Return the [X, Y] coordinate for the center point of the cell that contains the specified text.  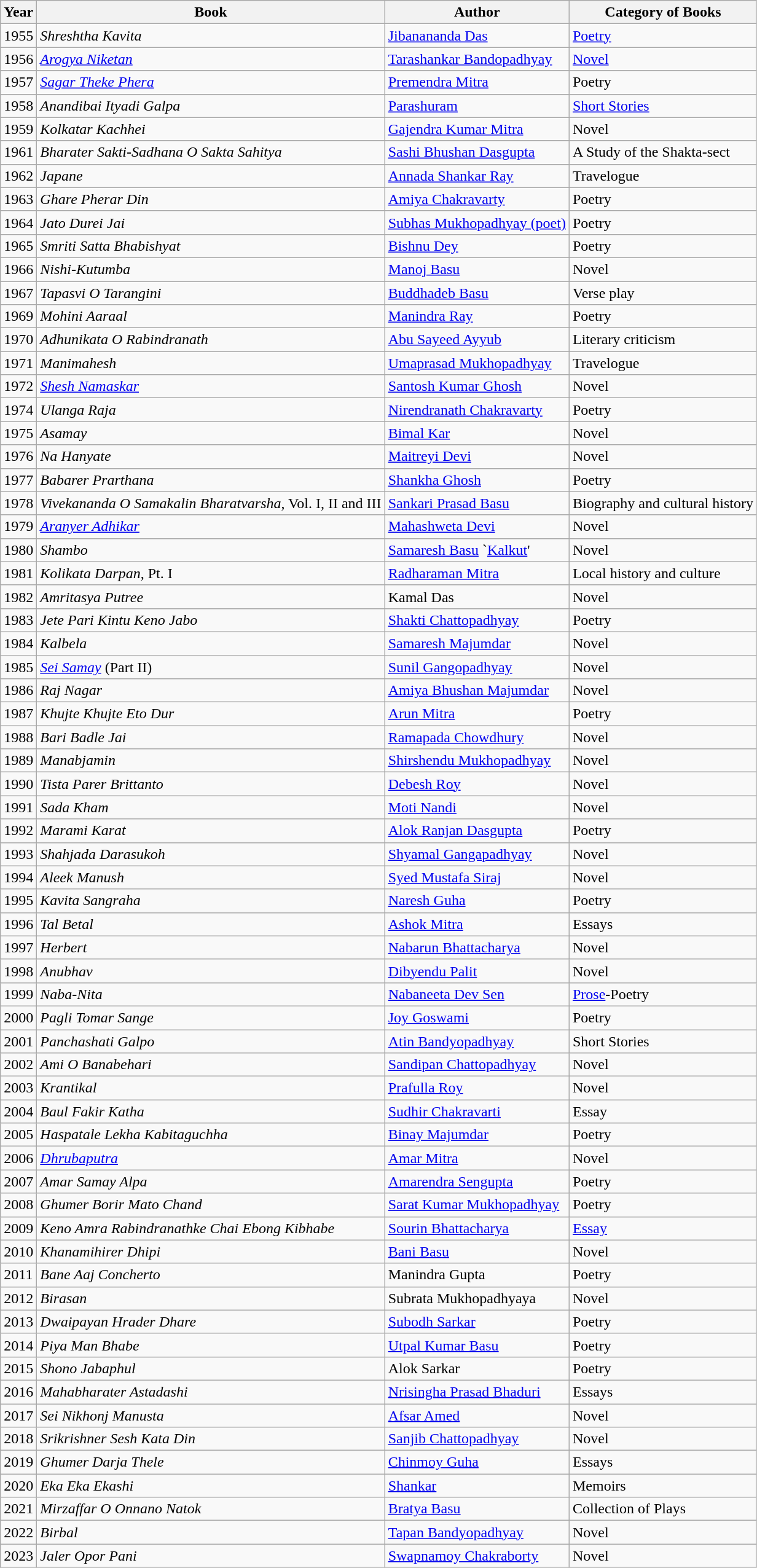
Sada Kham [211, 807]
Bane Aaj Concherto [211, 1275]
1964 [18, 222]
Sandipan Chattopadhyay [477, 1065]
1991 [18, 807]
Tapasvi O Tarangini [211, 293]
Biography and cultural history [662, 503]
1970 [18, 340]
Dibyendu Palit [477, 971]
Manindra Gupta [477, 1275]
2002 [18, 1065]
Mahabharater Astadashi [211, 1392]
2016 [18, 1392]
1976 [18, 457]
1955 [18, 36]
Ami O Banabehari [211, 1065]
Abu Sayeed Ayyub [477, 340]
Shesh Namaskar [211, 386]
Anubhav [211, 971]
Nirendranath Chakravarty [477, 410]
Premendra Mitra [477, 82]
Aranyer Adhikar [211, 527]
Prafulla Roy [477, 1088]
2017 [18, 1415]
1998 [18, 971]
2006 [18, 1158]
Nrisingha Prasad Bhaduri [477, 1392]
1957 [18, 82]
Jete Pari Kintu Keno Jabo [211, 620]
Jibanananda Das [477, 36]
1969 [18, 316]
Bimal Kar [477, 433]
Sei Nikhonj Manusta [211, 1415]
Ashok Mitra [477, 924]
2000 [18, 1017]
Naresh Guha [477, 901]
1967 [18, 293]
Bharater Sakti-Sadhana O Sakta Sahitya [211, 152]
Tapan Bandyopadhyay [477, 1532]
Local history and culture [662, 573]
Atin Bandyopadhyay [477, 1041]
Anandibai Ityadi Galpa [211, 106]
2014 [18, 1345]
Birbal [211, 1532]
1975 [18, 433]
Year [18, 12]
Khanamihirer Dhipi [211, 1252]
Vivekananda O Samakalin Bharatvarsha, Vol. I, II and III [211, 503]
Kavita Sangraha [211, 901]
1986 [18, 691]
Kolkatar Kachhei [211, 129]
Amar Mitra [477, 1158]
Samaresh Basu `Kalkut' [477, 550]
1962 [18, 176]
2007 [18, 1182]
Shankar [477, 1486]
Nishi-Kutumba [211, 269]
Kamal Das [477, 597]
Naba-Nita [211, 994]
Nabarun Bhattacharya [477, 947]
Ulanga Raja [211, 410]
Sagar Theke Phera [211, 82]
1971 [18, 363]
1965 [18, 246]
1993 [18, 854]
Bishnu Dey [477, 246]
Manoj Basu [477, 269]
2001 [18, 1041]
Bani Basu [477, 1252]
Marami Karat [211, 831]
Bratya Basu [477, 1509]
Raj Nagar [211, 691]
2011 [18, 1275]
1978 [18, 503]
Srikrishner Sesh Kata Din [211, 1439]
Shreshtha Kavita [211, 36]
Nabaneeta Dev Sen [477, 994]
Book [211, 12]
1990 [18, 784]
Amritasya Putree [211, 597]
Keno Amra Rabindranathke Chai Ebong Kibhabe [211, 1228]
1961 [18, 152]
Tal Betal [211, 924]
Amar Samay Alpa [211, 1182]
Mahashweta Devi [477, 527]
Collection of Plays [662, 1509]
Manimahesh [211, 363]
Author [477, 12]
Binay Majumdar [477, 1135]
Jaler Opor Pani [211, 1556]
Na Hanyate [211, 457]
Ghare Pherar Din [211, 199]
1982 [18, 597]
Moti Nandi [477, 807]
1985 [18, 667]
Dwaipayan Hrader Dhare [211, 1322]
Baul Fakir Katha [211, 1111]
1959 [18, 129]
Tista Parer Brittanto [211, 784]
1958 [18, 106]
Shahjada Darasukoh [211, 854]
Debesh Roy [477, 784]
1984 [18, 643]
Gajendra Kumar Mitra [477, 129]
Buddhadeb Basu [477, 293]
Panchashati Galpo [211, 1041]
Mirzaffar O Onnano Natok [211, 1509]
2004 [18, 1111]
1994 [18, 877]
Manindra Ray [477, 316]
2022 [18, 1532]
Birasan [211, 1298]
Shakti Chattopadhyay [477, 620]
2018 [18, 1439]
Chinmoy Guha [477, 1462]
2013 [18, 1322]
Asamay [211, 433]
1974 [18, 410]
Khujte Khujte Eto Dur [211, 714]
Adhunikata O Rabindranath [211, 340]
1963 [18, 199]
Smriti Satta Bhabishyat [211, 246]
1981 [18, 573]
Verse play [662, 293]
Aleek Manush [211, 877]
1989 [18, 761]
1992 [18, 831]
Samaresh Majumdar [477, 643]
Amiya Chakravarty [477, 199]
Ghumer Darja Thele [211, 1462]
1997 [18, 947]
Tarashankar Bandopadhyay [477, 59]
1988 [18, 737]
Manabjamin [211, 761]
Eka Eka Ekashi [211, 1486]
1983 [18, 620]
2009 [18, 1228]
2023 [18, 1556]
Shyamal Gangapadhyay [477, 854]
1977 [18, 480]
Utpal Kumar Basu [477, 1345]
Kalbela [211, 643]
Ghumer Borir Mato Chand [211, 1205]
Radharaman Mitra [477, 573]
Maitreyi Devi [477, 457]
Ramapada Chowdhury [477, 737]
2003 [18, 1088]
Alok Sarkar [477, 1368]
Memoirs [662, 1486]
Sankari Prasad Basu [477, 503]
Haspatale Lekha Kabitaguchha [211, 1135]
Krantikal [211, 1088]
2012 [18, 1298]
1980 [18, 550]
2008 [18, 1205]
Amiya Bhushan Majumdar [477, 691]
Sashi Bhushan Dasgupta [477, 152]
Piya Man Bhabe [211, 1345]
1972 [18, 386]
Sunil Gangopadhyay [477, 667]
Babarer Prarthana [211, 480]
Category of Books [662, 12]
2015 [18, 1368]
2020 [18, 1486]
Pagli Tomar Sange [211, 1017]
2021 [18, 1509]
Amarendra Sengupta [477, 1182]
Shono Jabaphul [211, 1368]
Subodh Sarkar [477, 1322]
Alok Ranjan Dasgupta [477, 831]
1956 [18, 59]
1996 [18, 924]
2019 [18, 1462]
Kolikata Darpan, Pt. I [211, 573]
Afsar Amed [477, 1415]
Arogya Niketan [211, 59]
Syed Mustafa Siraj [477, 877]
Herbert [211, 947]
Jato Durei Jai [211, 222]
Annada Shankar Ray [477, 176]
Arun Mitra [477, 714]
2005 [18, 1135]
Sei Samay (Part II) [211, 667]
1987 [18, 714]
2010 [18, 1252]
Sanjib Chattopadhyay [477, 1439]
Sudhir Chakravarti [477, 1111]
1995 [18, 901]
Sourin Bhattacharya [477, 1228]
1966 [18, 269]
Joy Goswami [477, 1017]
Umaprasad Mukhopadhyay [477, 363]
Santosh Kumar Ghosh [477, 386]
Shambo [211, 550]
Shirshendu Mukhopadhyay [477, 761]
1999 [18, 994]
Bari Badle Jai [211, 737]
A Study of the Shakta-sect [662, 152]
1979 [18, 527]
Subhas Mukhopadhyay (poet) [477, 222]
Swapnamoy Chakraborty [477, 1556]
Japane [211, 176]
Sarat Kumar Mukhopadhyay [477, 1205]
Subrata Mukhopadhyaya [477, 1298]
Literary criticism [662, 340]
Dhrubaputra [211, 1158]
Prose-Poetry [662, 994]
Mohini Aaraal [211, 316]
Shankha Ghosh [477, 480]
Parashuram [477, 106]
